Determine the [x, y] coordinate at the center of the cell enclosing the given text.  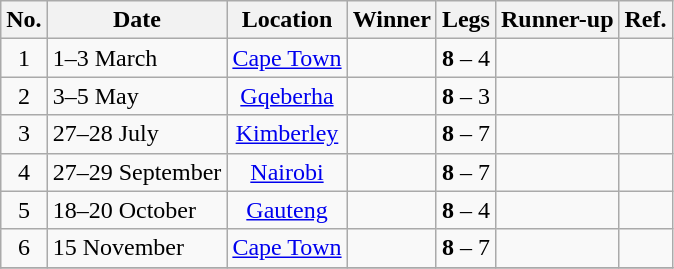
Kimberley [287, 134]
No. [24, 20]
Winner [392, 20]
27–29 September [137, 172]
6 [24, 248]
Nairobi [287, 172]
4 [24, 172]
Location [287, 20]
Legs [466, 20]
Ref. [646, 20]
1 [24, 58]
3–5 May [137, 96]
2 [24, 96]
8 – 3 [466, 96]
3 [24, 134]
Date [137, 20]
5 [24, 210]
1–3 March [137, 58]
15 November [137, 248]
Gqeberha [287, 96]
18–20 October [137, 210]
Gauteng [287, 210]
27–28 July [137, 134]
Runner-up [557, 20]
